Provide the (x, y) coordinate of the cell's center where the given text is located.  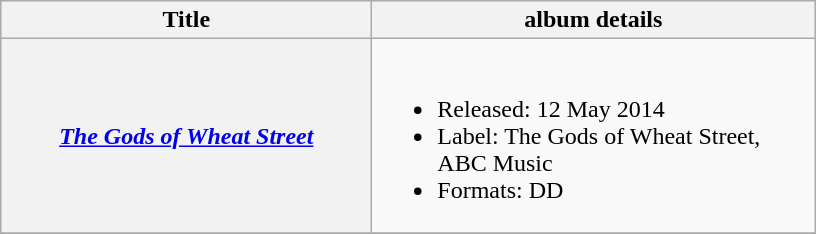
Title (186, 20)
Released: 12 May 2014Label: The Gods of Wheat Street, ABC MusicFormats: DD (594, 136)
album details (594, 20)
The Gods of Wheat Street (186, 136)
